Identify which cell holds the provided text, then report its (X, Y) central coordinate. 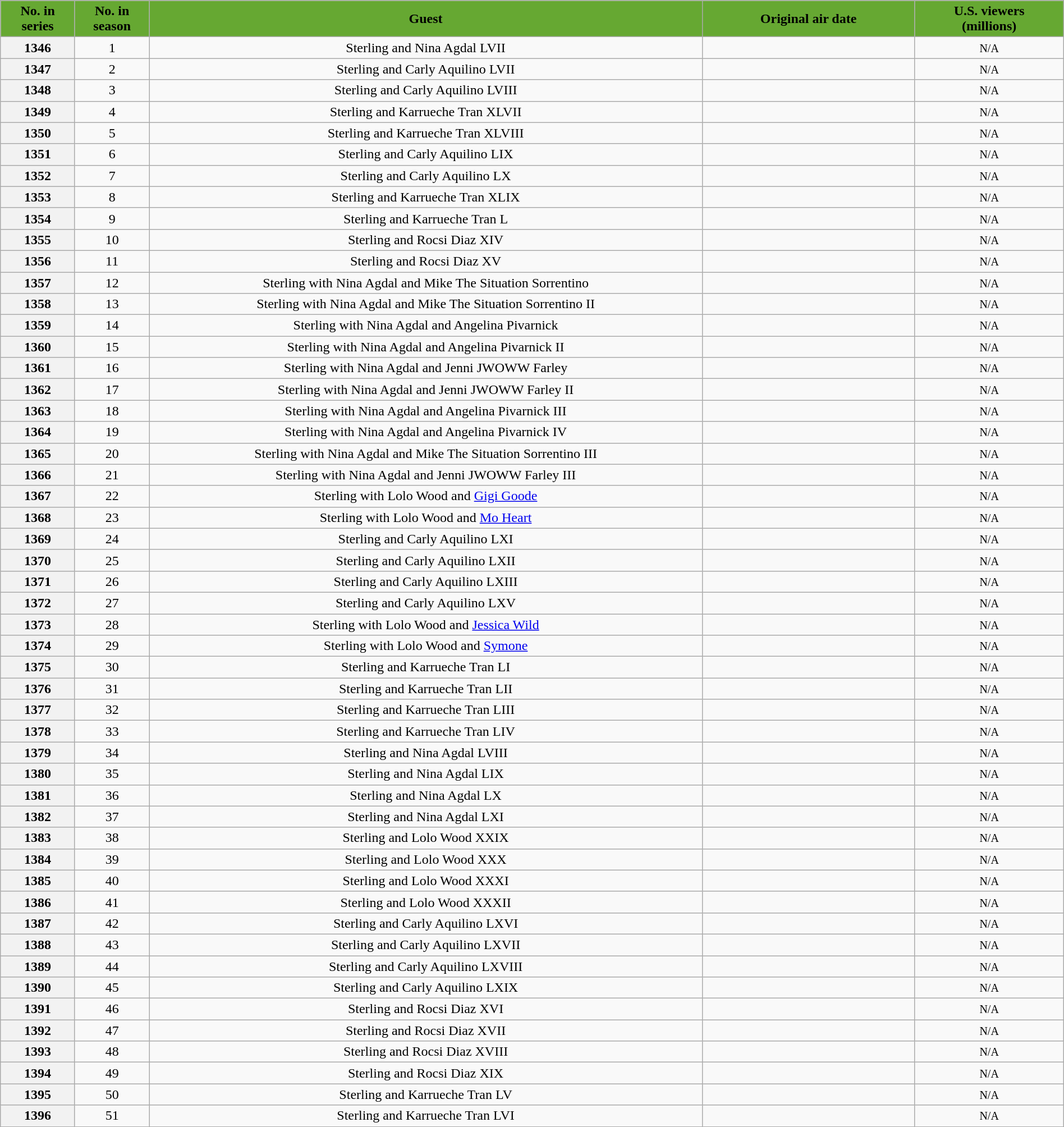
Sterling with Lolo Wood and Jessica Wild (425, 625)
Sterling and Carly Aquilino LVII (425, 69)
1372 (38, 603)
Sterling and Karrueche Tran LV (425, 1094)
50 (112, 1094)
11 (112, 261)
1353 (38, 197)
1386 (38, 902)
Sterling and Carly Aquilino LXV (425, 603)
1367 (38, 496)
8 (112, 197)
Sterling with Nina Agdal and Angelina Pivarnick IV (425, 432)
1388 (38, 945)
43 (112, 945)
24 (112, 539)
1359 (38, 326)
Sterling and Rocsi Diaz XV (425, 261)
1381 (38, 795)
Sterling and Rocsi Diaz XIV (425, 240)
1363 (38, 411)
Sterling with Nina Agdal and Mike The Situation Sorrentino II (425, 304)
1364 (38, 432)
Sterling and Lolo Wood XXXI (425, 881)
1384 (38, 859)
13 (112, 304)
Sterling and Nina Agdal LVIII (425, 753)
31 (112, 689)
1380 (38, 774)
1378 (38, 731)
33 (112, 731)
Sterling and Carly Aquilino LXVIII (425, 966)
41 (112, 902)
Sterling and Rocsi Diaz XVII (425, 1030)
Sterling and Karrueche Tran LI (425, 667)
51 (112, 1116)
1348 (38, 90)
7 (112, 176)
Sterling and Carly Aquilino LXIX (425, 988)
1385 (38, 881)
38 (112, 838)
1396 (38, 1116)
1391 (38, 1009)
No. inseries (38, 19)
32 (112, 710)
9 (112, 218)
Sterling and Carly Aquilino LVIII (425, 90)
1352 (38, 176)
Sterling and Lolo Wood XXXII (425, 902)
1357 (38, 282)
19 (112, 432)
27 (112, 603)
44 (112, 966)
5 (112, 133)
Sterling and Rocsi Diaz XVI (425, 1009)
1358 (38, 304)
1395 (38, 1094)
1347 (38, 69)
49 (112, 1073)
1392 (38, 1030)
No. inseason (112, 19)
28 (112, 625)
1368 (38, 517)
Sterling and Rocsi Diaz XVIII (425, 1052)
Sterling and Karrueche Tran LVI (425, 1116)
1 (112, 48)
Sterling and Carly Aquilino LXI (425, 539)
42 (112, 923)
Sterling and Karrueche Tran L (425, 218)
1366 (38, 475)
Sterling with Lolo Wood and Mo Heart (425, 517)
4 (112, 112)
Sterling and Rocsi Diaz XIX (425, 1073)
37 (112, 817)
1373 (38, 625)
25 (112, 560)
Sterling and Karrueche Tran LIII (425, 710)
1356 (38, 261)
18 (112, 411)
Sterling with Nina Agdal and Mike The Situation Sorrentino (425, 282)
Sterling and Carly Aquilino LIX (425, 154)
1354 (38, 218)
21 (112, 475)
Sterling with Nina Agdal and Jenni JWOWW Farley II (425, 390)
36 (112, 795)
Sterling with Lolo Wood and Symone (425, 646)
1374 (38, 646)
26 (112, 581)
1369 (38, 539)
1377 (38, 710)
1383 (38, 838)
40 (112, 881)
Sterling and Carly Aquilino LXVII (425, 945)
34 (112, 753)
1351 (38, 154)
Sterling and Karrueche Tran XLVII (425, 112)
17 (112, 390)
1389 (38, 966)
30 (112, 667)
1387 (38, 923)
Sterling with Nina Agdal and Angelina Pivarnick (425, 326)
Sterling and Karrueche Tran XLIX (425, 197)
Sterling with Nina Agdal and Angelina Pivarnick II (425, 347)
Sterling and Lolo Wood XXIX (425, 838)
1365 (38, 453)
1394 (38, 1073)
1379 (38, 753)
Sterling and Nina Agdal LX (425, 795)
16 (112, 368)
1393 (38, 1052)
Original air date (808, 19)
U.S. viewers(millions) (989, 19)
29 (112, 646)
20 (112, 453)
Sterling and Nina Agdal LVII (425, 48)
Sterling with Nina Agdal and Angelina Pivarnick III (425, 411)
Sterling with Lolo Wood and Gigi Goode (425, 496)
2 (112, 69)
39 (112, 859)
45 (112, 988)
Sterling with Nina Agdal and Jenni JWOWW Farley (425, 368)
1349 (38, 112)
Sterling and Karrueche Tran XLVIII (425, 133)
46 (112, 1009)
1361 (38, 368)
Sterling and Carly Aquilino LXVI (425, 923)
12 (112, 282)
Guest (425, 19)
35 (112, 774)
1390 (38, 988)
Sterling and Nina Agdal LIX (425, 774)
10 (112, 240)
Sterling with Nina Agdal and Mike The Situation Sorrentino III (425, 453)
Sterling and Carly Aquilino LXII (425, 560)
1362 (38, 390)
1360 (38, 347)
48 (112, 1052)
Sterling with Nina Agdal and Jenni JWOWW Farley III (425, 475)
3 (112, 90)
Sterling and Karrueche Tran LII (425, 689)
Sterling and Lolo Wood XXX (425, 859)
1371 (38, 581)
23 (112, 517)
1350 (38, 133)
Sterling and Carly Aquilino LX (425, 176)
15 (112, 347)
1382 (38, 817)
22 (112, 496)
1370 (38, 560)
1375 (38, 667)
1376 (38, 689)
Sterling and Karrueche Tran LIV (425, 731)
1346 (38, 48)
Sterling and Nina Agdal LXI (425, 817)
47 (112, 1030)
6 (112, 154)
14 (112, 326)
1355 (38, 240)
Sterling and Carly Aquilino LXIII (425, 581)
